For the text-containing cell, return its midpoint in (X, Y) coordinate format. 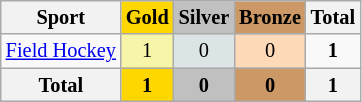
Gold (148, 17)
Sport (61, 17)
Bronze (270, 17)
Silver (204, 17)
Field Hockey (61, 51)
